Provide the [X, Y] coordinate of the cell's center where the given text is located.  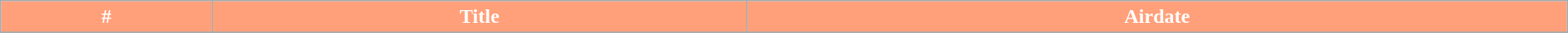
Title [479, 17]
Airdate [1157, 17]
# [106, 17]
